Provide the (x, y) coordinate of the cell's center where the given text is located.  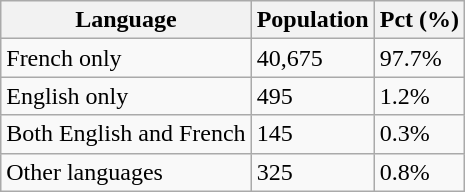
40,675 (312, 58)
Population (312, 20)
French only (126, 58)
145 (312, 134)
0.3% (419, 134)
97.7% (419, 58)
English only (126, 96)
325 (312, 172)
Other languages (126, 172)
Language (126, 20)
Both English and French (126, 134)
0.8% (419, 172)
495 (312, 96)
Pct (%) (419, 20)
1.2% (419, 96)
